Detect which cell encompasses the target text, then output its (x, y) center coordinate. 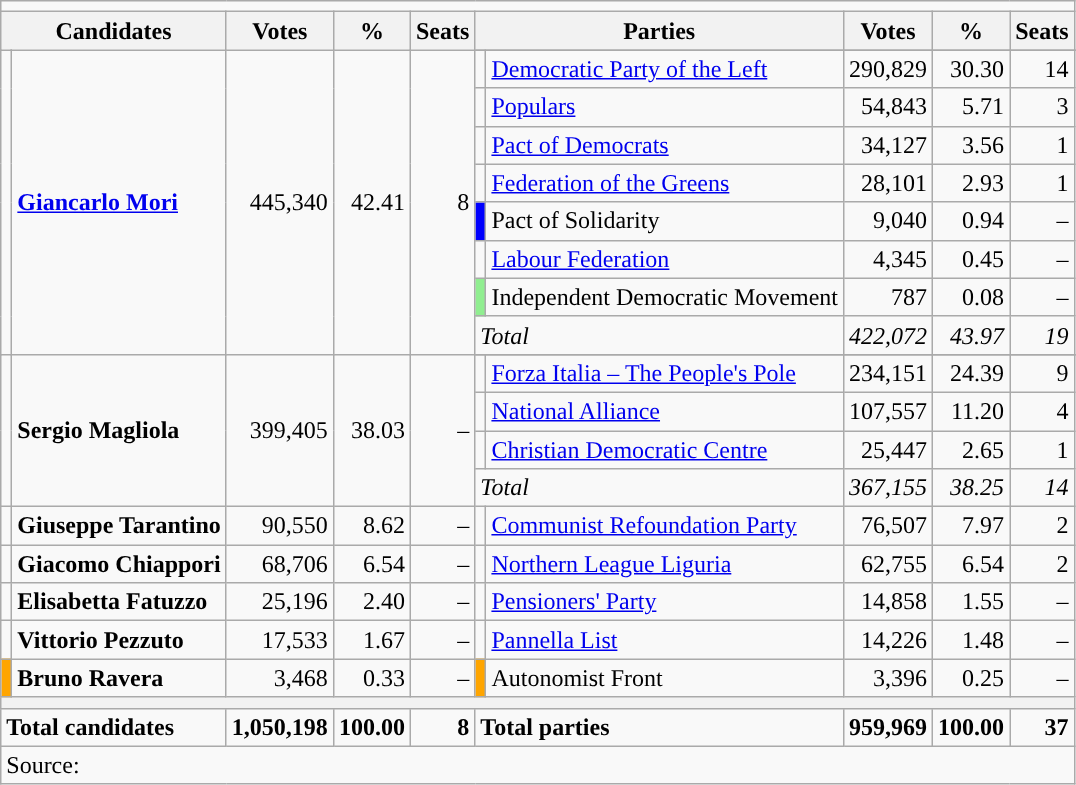
4,345 (888, 259)
Candidates (114, 31)
9,040 (888, 221)
42.41 (372, 202)
1.55 (972, 602)
19 (1042, 335)
Labour Federation (665, 259)
1.48 (972, 640)
Vittorio Pezzuto (119, 640)
234,151 (888, 373)
Populars (665, 107)
Giacomo Chiappori (119, 564)
2.65 (972, 449)
0.08 (972, 297)
290,829 (888, 69)
1.67 (372, 640)
30.30 (972, 69)
4 (1042, 411)
Bruno Ravera (119, 678)
422,072 (888, 335)
3,468 (280, 678)
Elisabetta Fatuzzo (119, 602)
38.03 (372, 430)
17,533 (280, 640)
2.40 (372, 602)
68,706 (280, 564)
7.97 (972, 526)
25,447 (888, 449)
787 (888, 297)
Source: (538, 765)
Pact of Solidarity (665, 221)
Christian Democratic Centre (665, 449)
Sergio Magliola (119, 430)
8.62 (372, 526)
37 (1042, 727)
0.45 (972, 259)
399,405 (280, 430)
62,755 (888, 564)
3.56 (972, 145)
24.39 (972, 373)
Communist Refoundation Party (665, 526)
43.97 (972, 335)
2.93 (972, 183)
445,340 (280, 202)
1,050,198 (280, 727)
Pensioners' Party (665, 602)
Parties (660, 31)
14,858 (888, 602)
90,550 (280, 526)
0.94 (972, 221)
National Alliance (665, 411)
25,196 (280, 602)
5.71 (972, 107)
Federation of the Greens (665, 183)
Pact of Democrats (665, 145)
76,507 (888, 526)
28,101 (888, 183)
3 (1042, 107)
38.25 (972, 488)
34,127 (888, 145)
Democratic Party of the Left (665, 69)
0.33 (372, 678)
Pannella List (665, 640)
14,226 (888, 640)
3,396 (888, 678)
107,557 (888, 411)
9 (1042, 373)
54,843 (888, 107)
Giancarlo Mori (119, 202)
Giuseppe Tarantino (119, 526)
Autonomist Front (665, 678)
Total parties (660, 727)
Northern League Liguria (665, 564)
367,155 (888, 488)
959,969 (888, 727)
Total candidates (114, 727)
Independent Democratic Movement (665, 297)
Forza Italia – The People's Pole (665, 373)
0.25 (972, 678)
11.20 (972, 411)
